Determine the (x, y) coordinate at the center of the cell enclosing the given text.  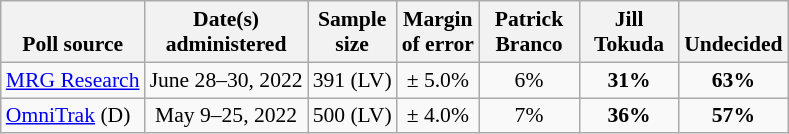
391 (LV) (352, 80)
± 5.0% (438, 80)
Samplesize (352, 32)
7% (529, 116)
Undecided (733, 32)
500 (LV) (352, 116)
57% (733, 116)
Poll source (73, 32)
± 4.0% (438, 116)
MRG Research (73, 80)
June 28–30, 2022 (226, 80)
JillTokuda (629, 32)
May 9–25, 2022 (226, 116)
Marginof error (438, 32)
OmniTrak (D) (73, 116)
6% (529, 80)
31% (629, 80)
36% (629, 116)
Date(s)administered (226, 32)
63% (733, 80)
PatrickBranco (529, 32)
